Return the [X, Y] coordinate for the center point of the cell that contains the specified text.  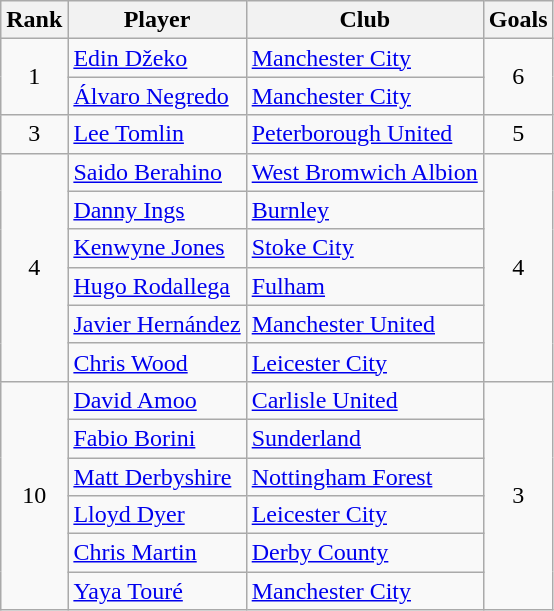
Chris Wood [157, 362]
Stoke City [364, 248]
Javier Hernández [157, 324]
Álvaro Negredo [157, 96]
Kenwyne Jones [157, 248]
Matt Derbyshire [157, 477]
6 [518, 77]
Rank [34, 20]
Player [157, 20]
Manchester United [364, 324]
Yaya Touré [157, 591]
Burnley [364, 210]
Hugo Rodallega [157, 286]
West Bromwich Albion [364, 172]
5 [518, 134]
Edin Džeko [157, 58]
Nottingham Forest [364, 477]
Danny Ings [157, 210]
Derby County [364, 553]
1 [34, 77]
Saido Berahino [157, 172]
Chris Martin [157, 553]
Fabio Borini [157, 438]
Carlisle United [364, 400]
Lee Tomlin [157, 134]
Lloyd Dyer [157, 515]
Peterborough United [364, 134]
Club [364, 20]
10 [34, 495]
David Amoo [157, 400]
Fulham [364, 286]
Goals [518, 20]
Sunderland [364, 438]
